Detect which cell encompasses the target text, then output its (X, Y) center coordinate. 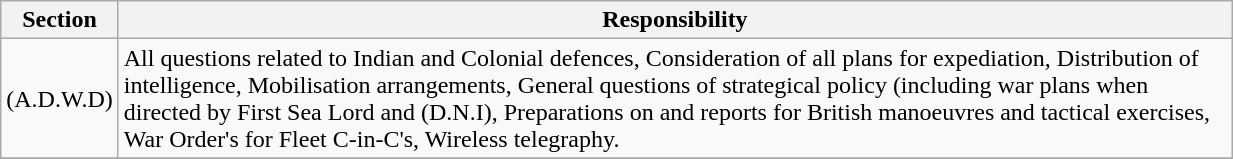
Responsibility (674, 20)
(A.D.W.D) (60, 98)
Section (60, 20)
